Locate the cell with the specified text and output its (X, Y) center coordinate. 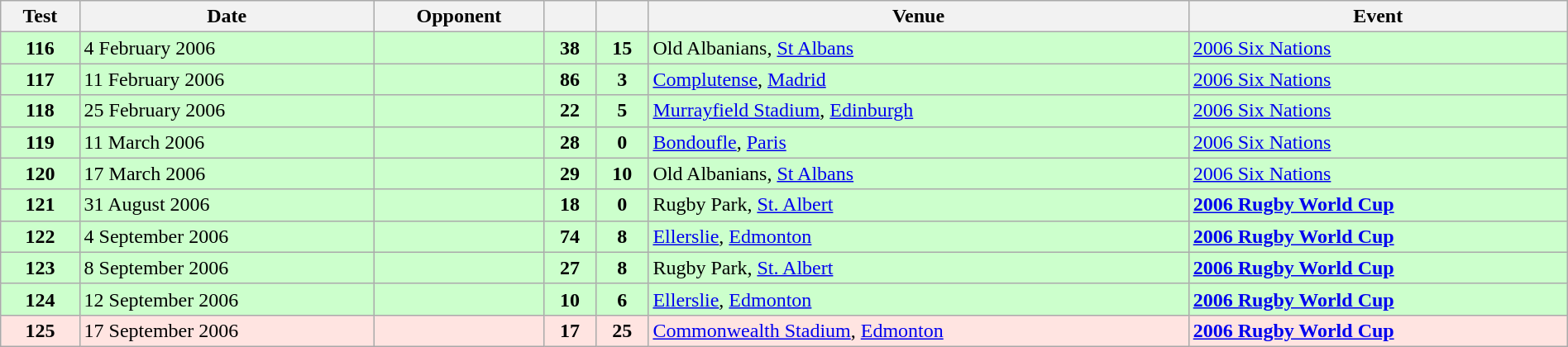
17 (569, 330)
3 (622, 79)
74 (569, 236)
124 (40, 299)
11 February 2006 (227, 79)
122 (40, 236)
86 (569, 79)
8 September 2006 (227, 268)
Test (40, 17)
125 (40, 330)
118 (40, 111)
25 February 2006 (227, 111)
Commonwealth Stadium, Edmonton (918, 330)
5 (622, 111)
17 March 2006 (227, 173)
121 (40, 205)
Complutense, Madrid (918, 79)
Opponent (458, 17)
11 March 2006 (227, 142)
38 (569, 48)
6 (622, 299)
Date (227, 17)
18 (569, 205)
117 (40, 79)
25 (622, 330)
4 February 2006 (227, 48)
119 (40, 142)
17 September 2006 (227, 330)
15 (622, 48)
Venue (918, 17)
29 (569, 173)
22 (569, 111)
Bondoufle, Paris (918, 142)
27 (569, 268)
28 (569, 142)
31 August 2006 (227, 205)
Murrayfield Stadium, Edinburgh (918, 111)
123 (40, 268)
120 (40, 173)
116 (40, 48)
12 September 2006 (227, 299)
4 September 2006 (227, 236)
Event (1378, 17)
